Identify which cell holds the provided text, then report its (x, y) central coordinate. 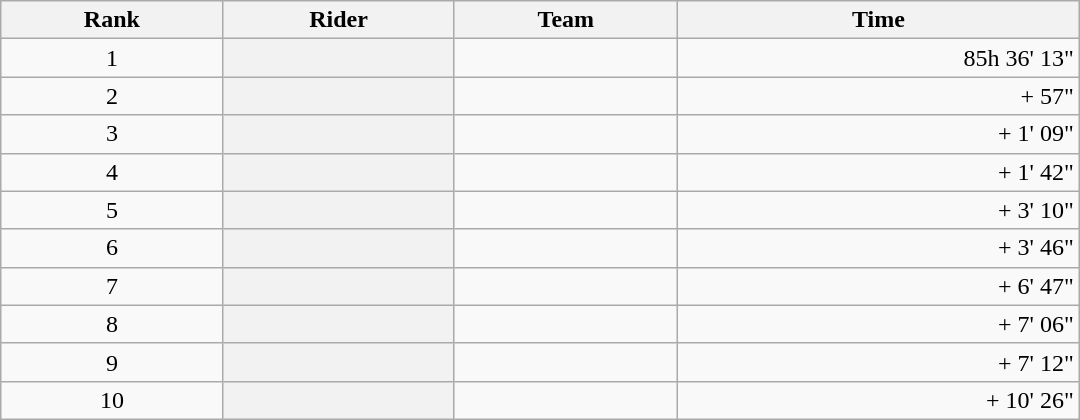
Rider (338, 20)
Team (566, 20)
+ 3' 10" (879, 210)
+ 3' 46" (879, 248)
6 (112, 248)
+ 7' 06" (879, 324)
9 (112, 362)
Time (879, 20)
3 (112, 134)
1 (112, 58)
+ 1' 42" (879, 172)
85h 36' 13" (879, 58)
7 (112, 286)
4 (112, 172)
2 (112, 96)
+ 1' 09" (879, 134)
+ 57" (879, 96)
+ 7' 12" (879, 362)
5 (112, 210)
+ 10' 26" (879, 400)
10 (112, 400)
8 (112, 324)
Rank (112, 20)
+ 6' 47" (879, 286)
